Provide the [X, Y] coordinate of the cell's center where the given text is located.  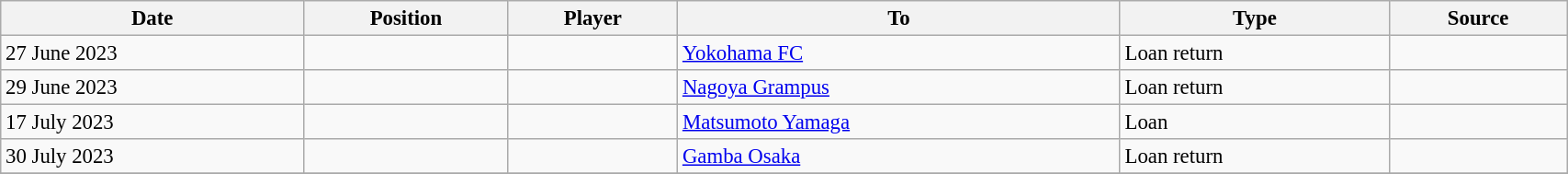
Loan [1255, 122]
17 July 2023 [152, 122]
Date [152, 18]
Position [406, 18]
Matsumoto Yamaga [899, 122]
30 July 2023 [152, 157]
Player [592, 18]
Type [1255, 18]
To [899, 18]
27 June 2023 [152, 53]
Yokohama FC [899, 53]
Source [1479, 18]
29 June 2023 [152, 87]
Nagoya Grampus [899, 87]
Gamba Osaka [899, 157]
